Scan for the cell matching the given text and deliver its [X, Y] coordinate at center. 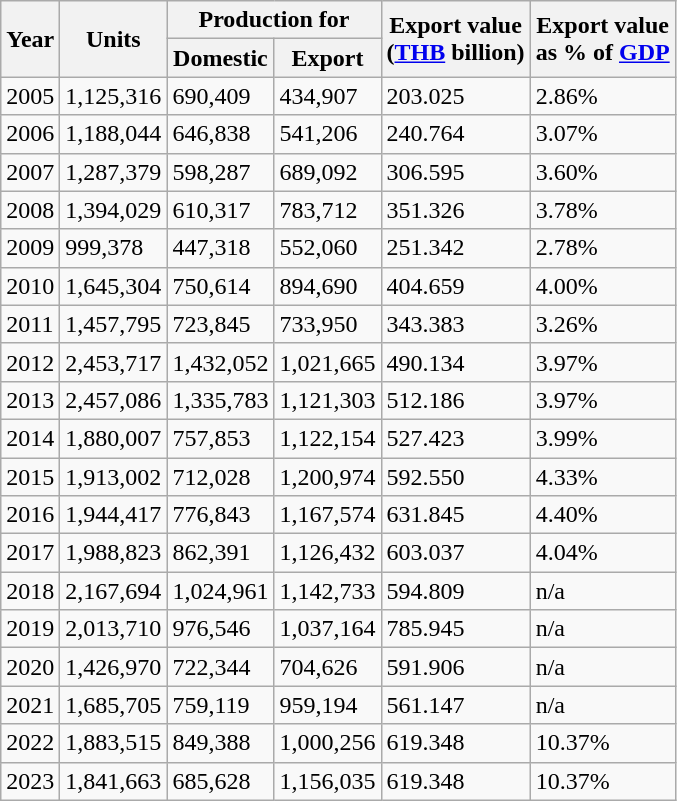
591.906 [456, 667]
1,457,795 [114, 324]
306.595 [456, 172]
722,344 [220, 667]
1,142,733 [328, 591]
2013 [30, 400]
Units [114, 39]
610,317 [220, 210]
2015 [30, 477]
1,432,052 [220, 362]
603.037 [456, 553]
Year [30, 39]
4.00% [602, 286]
2009 [30, 248]
541,206 [328, 134]
490.134 [456, 362]
251.342 [456, 248]
1,122,154 [328, 438]
4.33% [602, 477]
2,167,694 [114, 591]
447,318 [220, 248]
723,845 [220, 324]
343.383 [456, 324]
512.186 [456, 400]
Export value as % of GDP [602, 39]
2008 [30, 210]
594.809 [456, 591]
3.26% [602, 324]
592.550 [456, 477]
2.78% [602, 248]
1,335,783 [220, 400]
1,988,823 [114, 553]
704,626 [328, 667]
4.40% [602, 515]
1,913,002 [114, 477]
1,037,164 [328, 629]
2017 [30, 553]
2018 [30, 591]
1,426,970 [114, 667]
2022 [30, 743]
1,024,961 [220, 591]
783,712 [328, 210]
646,838 [220, 134]
1,645,304 [114, 286]
2011 [30, 324]
849,388 [220, 743]
2023 [30, 781]
1,188,044 [114, 134]
1,021,665 [328, 362]
1,121,303 [328, 400]
Domestic [220, 58]
240.764 [456, 134]
2010 [30, 286]
3.60% [602, 172]
894,690 [328, 286]
2007 [30, 172]
Export value (THB billion) [456, 39]
750,614 [220, 286]
2,013,710 [114, 629]
1,126,432 [328, 553]
776,843 [220, 515]
1,880,007 [114, 438]
1,883,515 [114, 743]
631.845 [456, 515]
434,907 [328, 96]
Production for [274, 20]
1,944,417 [114, 515]
Export [328, 58]
959,194 [328, 705]
685,628 [220, 781]
2,457,086 [114, 400]
1,841,663 [114, 781]
976,546 [220, 629]
2.86% [602, 96]
3.99% [602, 438]
527.423 [456, 438]
552,060 [328, 248]
862,391 [220, 553]
785.945 [456, 629]
1,156,035 [328, 781]
1,287,379 [114, 172]
203.025 [456, 96]
2,453,717 [114, 362]
1,167,574 [328, 515]
2021 [30, 705]
1,394,029 [114, 210]
2005 [30, 96]
4.04% [602, 553]
3.07% [602, 134]
999,378 [114, 248]
733,950 [328, 324]
1,200,974 [328, 477]
2019 [30, 629]
2016 [30, 515]
712,028 [220, 477]
598,287 [220, 172]
561.147 [456, 705]
3.78% [602, 210]
404.659 [456, 286]
1,000,256 [328, 743]
690,409 [220, 96]
1,125,316 [114, 96]
2020 [30, 667]
351.326 [456, 210]
689,092 [328, 172]
2012 [30, 362]
757,853 [220, 438]
1,685,705 [114, 705]
2006 [30, 134]
759,119 [220, 705]
2014 [30, 438]
